Scan for the cell matching the given text and deliver its (X, Y) coordinate at center. 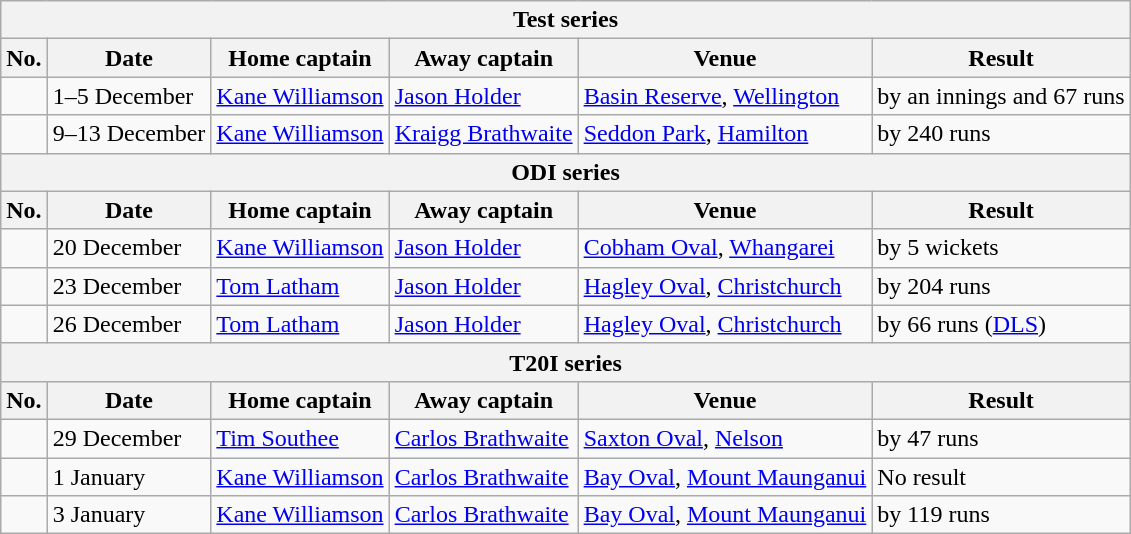
by 5 wickets (1001, 248)
ODI series (566, 172)
Seddon Park, Hamilton (725, 134)
Basin Reserve, Wellington (725, 96)
20 December (129, 248)
1–5 December (129, 96)
Kraigg Brathwaite (484, 134)
by an innings and 67 runs (1001, 96)
Tim Southee (300, 438)
by 47 runs (1001, 438)
by 240 runs (1001, 134)
T20I series (566, 362)
by 119 runs (1001, 515)
1 January (129, 477)
No result (1001, 477)
Test series (566, 20)
26 December (129, 324)
by 66 runs (DLS) (1001, 324)
9–13 December (129, 134)
23 December (129, 286)
3 January (129, 515)
29 December (129, 438)
Saxton Oval, Nelson (725, 438)
by 204 runs (1001, 286)
Cobham Oval, Whangarei (725, 248)
